Capture the cell that displays the provided text and extract its [X, Y] central coordinate. 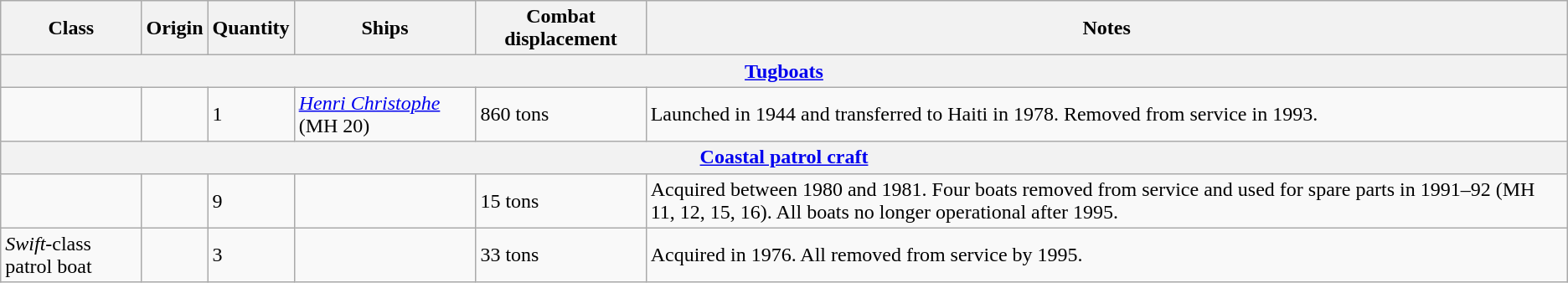
Combat displacement [561, 28]
33 tons [561, 255]
Quantity [251, 28]
Henri Christophe (MH 20) [385, 114]
15 tons [561, 201]
Launched in 1944 and transferred to Haiti in 1978. Removed from service in 1993. [1106, 114]
Acquired in 1976. All removed from service by 1995. [1106, 255]
Coastal patrol craft [784, 157]
Tugboats [784, 71]
Class [71, 28]
Swift-class patrol boat [71, 255]
1 [251, 114]
3 [251, 255]
Ships [385, 28]
860 tons [561, 114]
9 [251, 201]
Origin [174, 28]
Notes [1106, 28]
